Detect which cell encompasses the target text, then output its (X, Y) center coordinate. 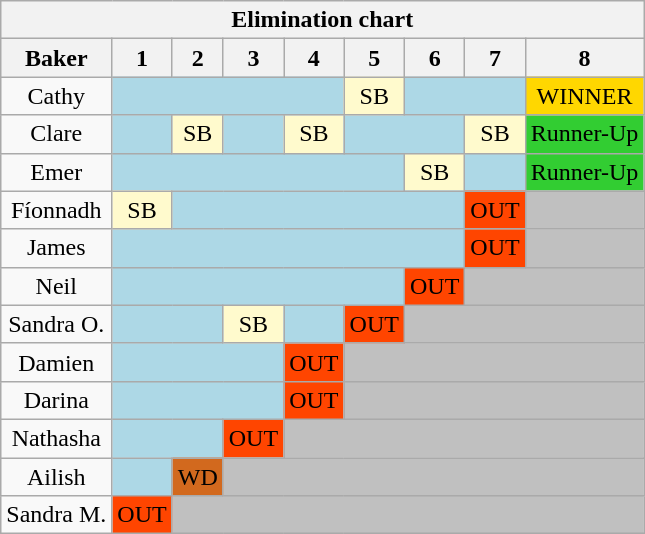
Baker (56, 58)
Ailish (56, 477)
Damien (56, 362)
Clare (56, 134)
2 (198, 58)
Nathasha (56, 438)
Fíonnadh (56, 210)
WINNER (584, 96)
Darina (56, 400)
4 (314, 58)
WD (198, 477)
Sandra M. (56, 515)
6 (434, 58)
James (56, 248)
Neil (56, 286)
1 (142, 58)
Elimination chart (322, 20)
8 (584, 58)
5 (374, 58)
7 (495, 58)
3 (253, 58)
Emer (56, 172)
Sandra O. (56, 324)
Cathy (56, 96)
